Extract the [X, Y] coordinate from the center of the cell holding the provided text.  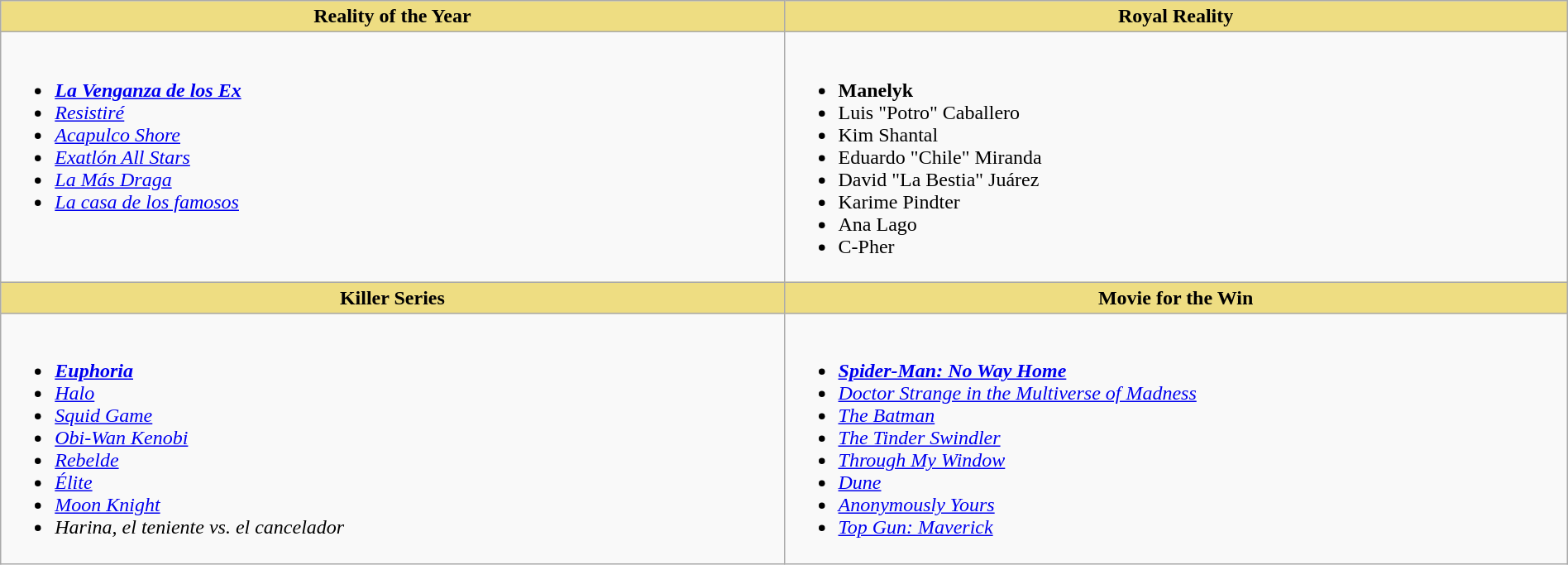
Reality of the Year [392, 17]
La Venganza de los ExResistiréAcapulco ShoreExatlón All StarsLa Más DragaLa casa de los famosos [392, 157]
EuphoriaHaloSquid GameObi-Wan KenobiRebeldeÉliteMoon KnightHarina, el teniente vs. el cancelador [392, 438]
Royal Reality [1176, 17]
Killer Series [392, 298]
Movie for the Win [1176, 298]
ManelykLuis "Potro" CaballeroKim ShantalEduardo "Chile" MirandaDavid "La Bestia" JuárezKarime PindterAna LagoC-Pher [1176, 157]
